Provide the [X, Y] coordinate of the cell's center where the given text is located.  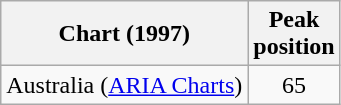
65 [294, 85]
Australia (ARIA Charts) [124, 85]
Peakposition [294, 34]
Chart (1997) [124, 34]
